Determine the [X, Y] coordinate at the center of the cell enclosing the given text.  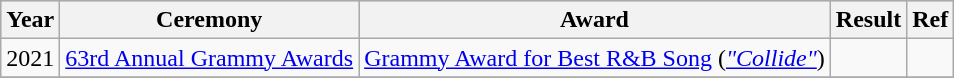
Award [595, 20]
63rd Annual Grammy Awards [210, 58]
Ceremony [210, 20]
2021 [30, 58]
Ref [930, 20]
Year [30, 20]
Grammy Award for Best R&B Song ("Collide") [595, 58]
Result [868, 20]
